Find where the given text appears and provide that cell's center as (X, Y) coordinate. 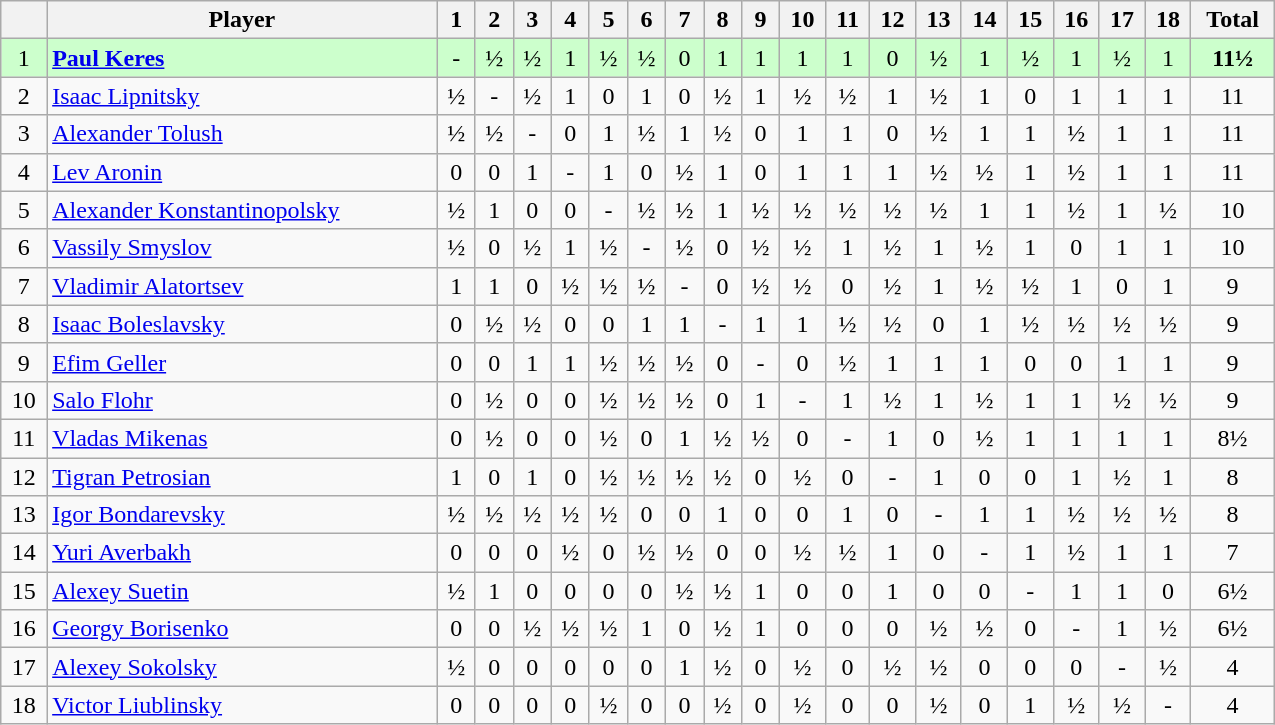
Isaac Boleslavsky (242, 324)
Efim Geller (242, 362)
Yuri Averbakh (242, 553)
Igor Bondarevsky (242, 515)
Lev Aronin (242, 172)
Paul Keres (242, 58)
Vassily Smyslov (242, 248)
Alexander Konstantinopolsky (242, 210)
Vladas Mikenas (242, 438)
11½ (1232, 58)
Alexander Tolush (242, 134)
Player (242, 20)
Tigran Petrosian (242, 477)
Total (1232, 20)
8½ (1232, 438)
Alexey Sokolsky (242, 667)
Vladimir Alatortsev (242, 286)
Salo Flohr (242, 400)
Georgy Borisenko (242, 629)
Alexey Suetin (242, 591)
Isaac Lipnitsky (242, 96)
Victor Liublinsky (242, 705)
